Return [X, Y] of the center of cell containing provided text 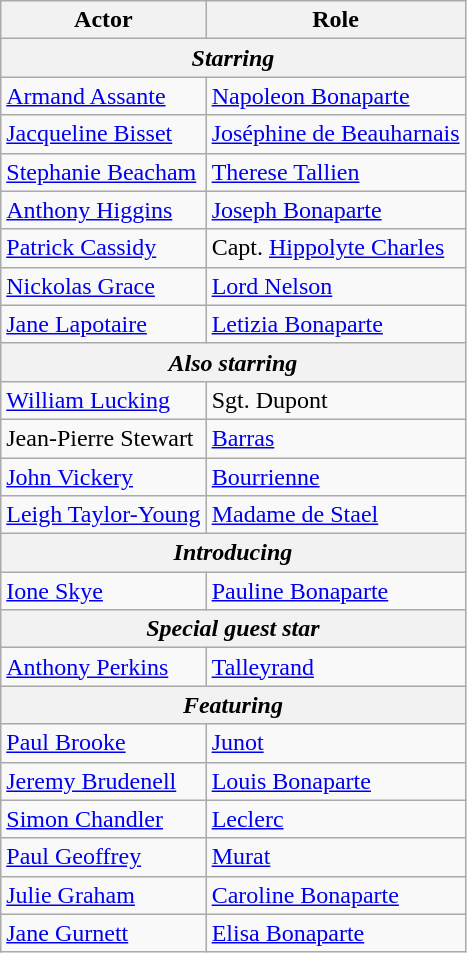
Joseph Bonaparte [336, 210]
Louis Bonaparte [336, 781]
William Lucking [104, 400]
Also starring [233, 362]
Julie Graham [104, 895]
Sgt. Dupont [336, 400]
Murat [336, 857]
Simon Chandler [104, 819]
Jane Lapotaire [104, 324]
Jacqueline Bisset [104, 134]
Stephanie Beacham [104, 172]
Junot [336, 743]
Role [336, 20]
Bourrienne [336, 477]
Pauline Bonaparte [336, 591]
Napoleon Bonaparte [336, 96]
Jeremy Brudenell [104, 781]
Starring [233, 58]
Barras [336, 438]
Special guest star [233, 629]
Capt. Hippolyte Charles [336, 248]
Therese Tallien [336, 172]
Leclerc [336, 819]
Featuring [233, 705]
Paul Geoffrey [104, 857]
Introducing [233, 553]
Ione Skye [104, 591]
John Vickery [104, 477]
Patrick Cassidy [104, 248]
Anthony Perkins [104, 667]
Paul Brooke [104, 743]
Talleyrand [336, 667]
Jane Gurnett [104, 933]
Leigh Taylor-Young [104, 515]
Jean-Pierre Stewart [104, 438]
Nickolas Grace [104, 286]
Joséphine de Beauharnais [336, 134]
Anthony Higgins [104, 210]
Elisa Bonaparte [336, 933]
Armand Assante [104, 96]
Lord Nelson [336, 286]
Caroline Bonaparte [336, 895]
Madame de Stael [336, 515]
Actor [104, 20]
Letizia Bonaparte [336, 324]
